Return (X, Y) of the center of cell containing provided text 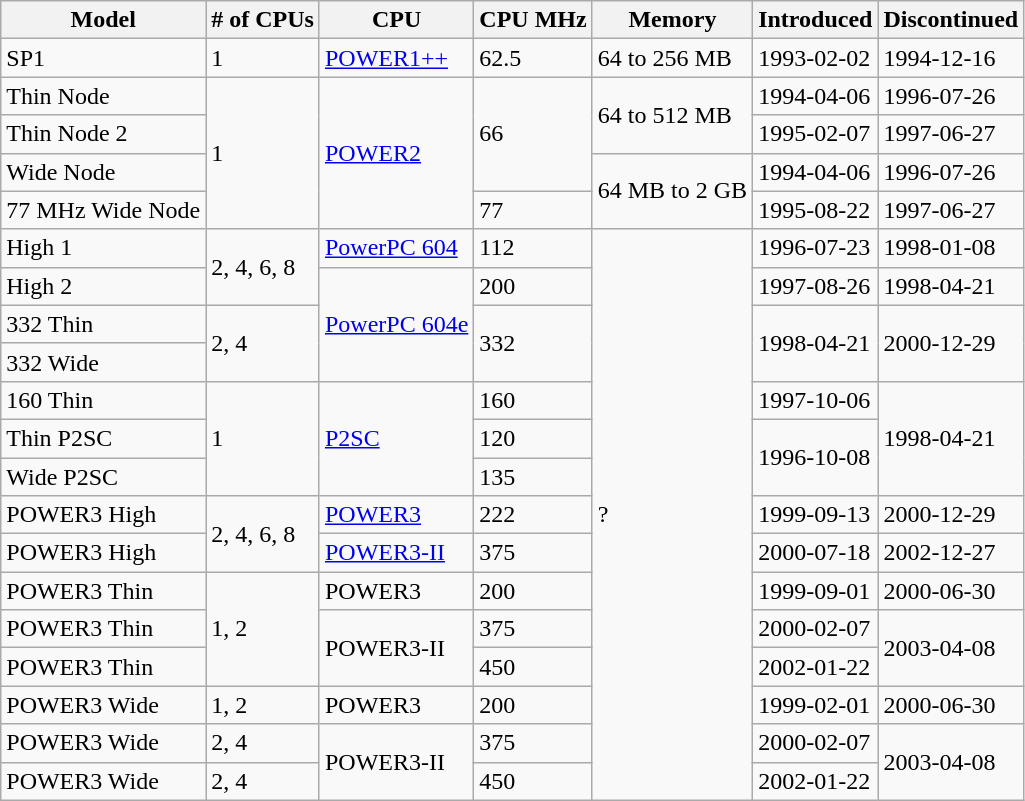
CPU (396, 20)
1997-10-06 (816, 400)
64 to 512 MB (672, 115)
135 (533, 477)
Introduced (816, 20)
POWER2 (396, 153)
P2SC (396, 438)
222 (533, 515)
64 to 256 MB (672, 58)
1995-08-22 (816, 210)
SP1 (104, 58)
1993-02-02 (816, 58)
? (672, 514)
1999-09-01 (816, 591)
77 (533, 210)
77 MHz Wide Node (104, 210)
PowerPC 604 (396, 248)
Model (104, 20)
2002-12-27 (951, 553)
1999-09-13 (816, 515)
High 2 (104, 286)
Discontinued (951, 20)
66 (533, 134)
1997-08-26 (816, 286)
High 1 (104, 248)
PowerPC 604e (396, 324)
2000-07-18 (816, 553)
1996-10-08 (816, 457)
Memory (672, 20)
CPU MHz (533, 20)
Thin P2SC (104, 438)
POWER1++ (396, 58)
Thin Node 2 (104, 134)
Thin Node (104, 96)
120 (533, 438)
1999-02-01 (816, 705)
332 Thin (104, 324)
1998-01-08 (951, 248)
64 MB to 2 GB (672, 191)
# of CPUs (263, 20)
332 Wide (104, 362)
160 Thin (104, 400)
160 (533, 400)
Wide P2SC (104, 477)
62.5 (533, 58)
Wide Node (104, 172)
332 (533, 343)
112 (533, 248)
1994-12-16 (951, 58)
1996-07-23 (816, 248)
1995-02-07 (816, 134)
